Extract the (X, Y) coordinate from the center of the cell holding the provided text.  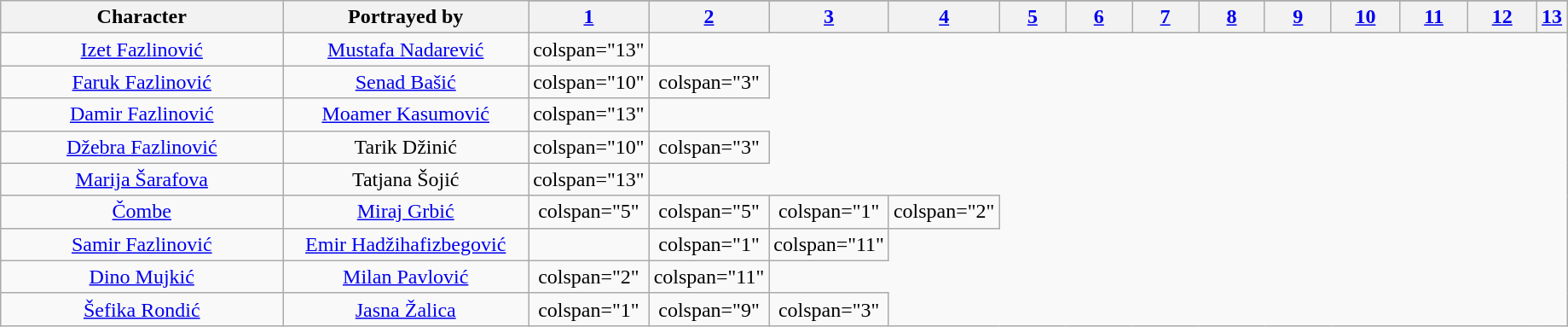
Senad Bašić (406, 82)
colspan="9" (709, 309)
Čombe (142, 212)
10 (1365, 17)
Dino Mujkić (142, 277)
Miraj Grbić (406, 212)
13 (1552, 17)
Jasna Žalica (406, 309)
9 (1298, 17)
5 (1033, 17)
4 (944, 17)
Portrayed by (406, 17)
Izet Fazlinović (142, 50)
6 (1099, 17)
7 (1166, 17)
Mustafa Nadarević (406, 50)
Damir Fazlinović (142, 114)
Marija Šarafova (142, 179)
Faruk Fazlinović (142, 82)
Šefika Rondić (142, 309)
12 (1502, 17)
2 (709, 17)
1 (589, 17)
Moamer Kasumović (406, 114)
Samir Fazlinović (142, 244)
11 (1434, 17)
8 (1232, 17)
Character (142, 17)
3 (829, 17)
Milan Pavlović (406, 277)
Tarik Džinić (406, 147)
Tatjana Šojić (406, 179)
Džebra Fazlinović (142, 147)
Emir Hadžihafizbegović (406, 244)
